From the cell containing the given text, extract its center point as [X, Y] coordinate. 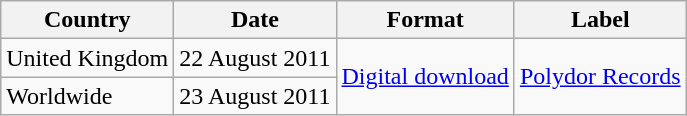
United Kingdom [88, 58]
Country [88, 20]
Digital download [425, 77]
23 August 2011 [255, 96]
Format [425, 20]
Polydor Records [600, 77]
Worldwide [88, 96]
22 August 2011 [255, 58]
Label [600, 20]
Date [255, 20]
